Search for the cell housing the specified text and yield its (x, y) center coordinate. 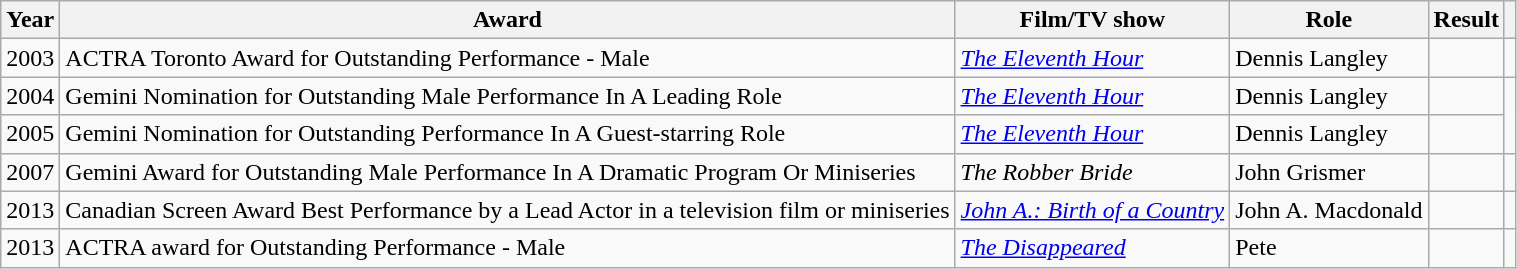
Gemini Nomination for Outstanding Performance In A Guest-starring Role (508, 134)
Pete (1329, 248)
Film/TV show (1092, 20)
ACTRA Toronto Award for Outstanding Performance - Male (508, 58)
Result (1466, 20)
Gemini Nomination for Outstanding Male Performance In A Leading Role (508, 96)
The Disappeared (1092, 248)
John Grismer (1329, 172)
Role (1329, 20)
2003 (30, 58)
The Robber Bride (1092, 172)
Canadian Screen Award Best Performance by a Lead Actor in a television film or miniseries (508, 210)
ACTRA award for Outstanding Performance - Male (508, 248)
2004 (30, 96)
Award (508, 20)
John A.: Birth of a Country (1092, 210)
Gemini Award for Outstanding Male Performance In A Dramatic Program Or Miniseries (508, 172)
John A. Macdonald (1329, 210)
2007 (30, 172)
2005 (30, 134)
Year (30, 20)
